Detect which cell encompasses the target text, then output its (x, y) center coordinate. 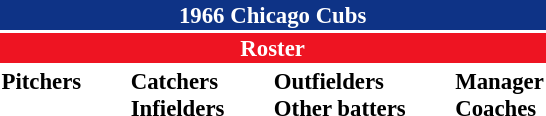
1966 Chicago Cubs (272, 15)
Roster (272, 48)
